Provide the (x, y) coordinate of the cell's center where the given text is located.  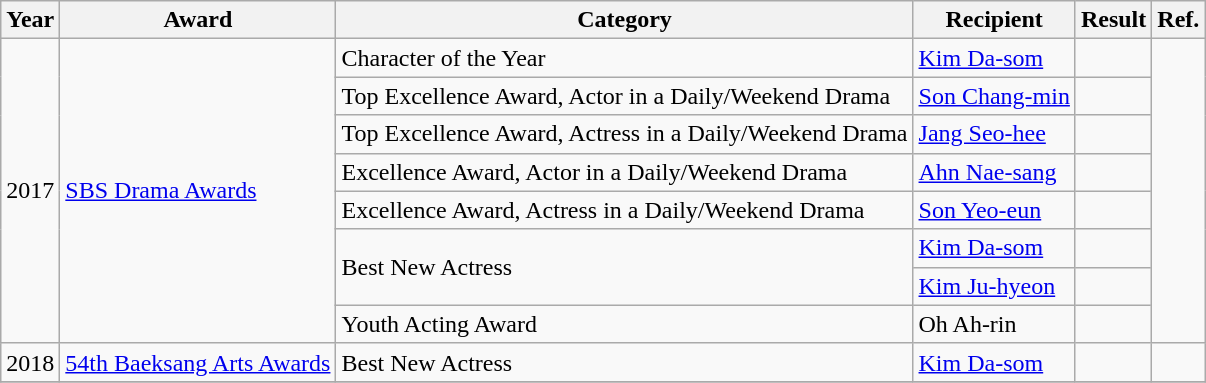
Ahn Nae-sang (994, 172)
Oh Ah-rin (994, 324)
Excellence Award, Actress in a Daily/Weekend Drama (624, 210)
2018 (30, 362)
Award (198, 20)
Youth Acting Award (624, 324)
Jang Seo-hee (994, 134)
2017 (30, 191)
Ref. (1178, 20)
Category (624, 20)
Recipient (994, 20)
Character of the Year (624, 58)
Excellence Award, Actor in a Daily/Weekend Drama (624, 172)
SBS Drama Awards (198, 191)
54th Baeksang Arts Awards (198, 362)
Son Chang-min (994, 96)
Year (30, 20)
Top Excellence Award, Actress in a Daily/Weekend Drama (624, 134)
Result (1113, 20)
Son Yeo-eun (994, 210)
Top Excellence Award, Actor in a Daily/Weekend Drama (624, 96)
Kim Ju-hyeon (994, 286)
